Extract the [X, Y] coordinate from the center of the cell holding the provided text.  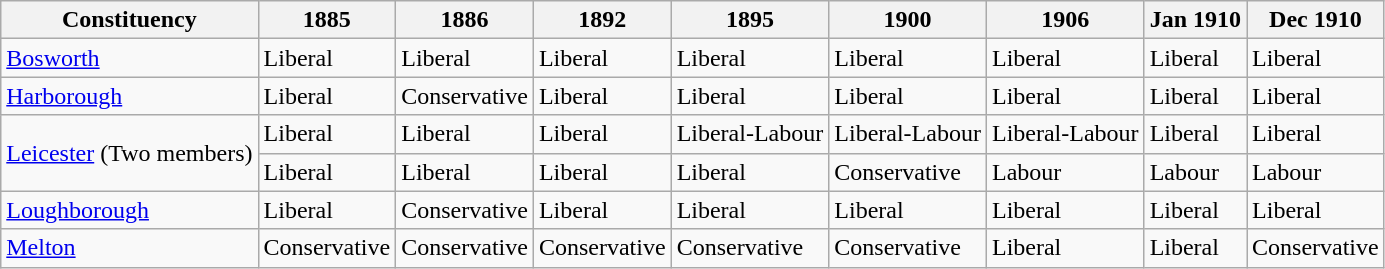
Melton [130, 248]
Loughborough [130, 210]
1885 [327, 20]
Jan 1910 [1195, 20]
1886 [465, 20]
Constituency [130, 20]
Dec 1910 [1316, 20]
1892 [602, 20]
Harborough [130, 96]
1900 [908, 20]
1906 [1065, 20]
Bosworth [130, 58]
Leicester (Two members) [130, 153]
1895 [750, 20]
